Pinpoint the cell where the given text exists, returning its (X, Y) midpoint coordinate. 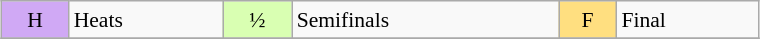
H (36, 20)
½ (258, 20)
Final (687, 20)
F (588, 20)
Semifinals (426, 20)
Heats (146, 20)
